Detect which cell encompasses the target text, then output its (X, Y) center coordinate. 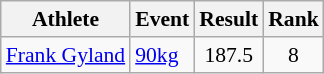
187.5 (228, 55)
Athlete (66, 19)
Event (162, 19)
8 (294, 55)
90kg (162, 55)
Rank (294, 19)
Frank Gyland (66, 55)
Result (228, 19)
